Return the (x, y) coordinate for the center point of the cell that contains the specified text.  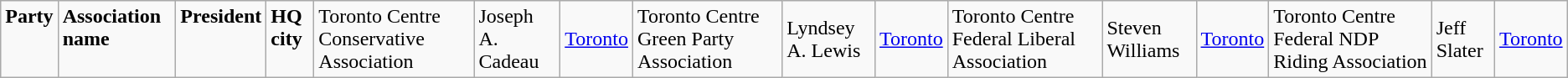
Toronto Centre Conservative Association (394, 39)
HQ city (290, 39)
Toronto Centre Federal Liberal Association (1025, 39)
Toronto Centre Federal NDP Riding Association (1350, 39)
President (221, 39)
Party (29, 39)
Joseph A. Cadeau (518, 39)
Association name (117, 39)
Jeff Slater (1462, 39)
Lyndsey A. Lewis (829, 39)
Toronto Centre Green Party Association (707, 39)
Steven Williams (1149, 39)
